Search for the cell housing the specified text and yield its [x, y] center coordinate. 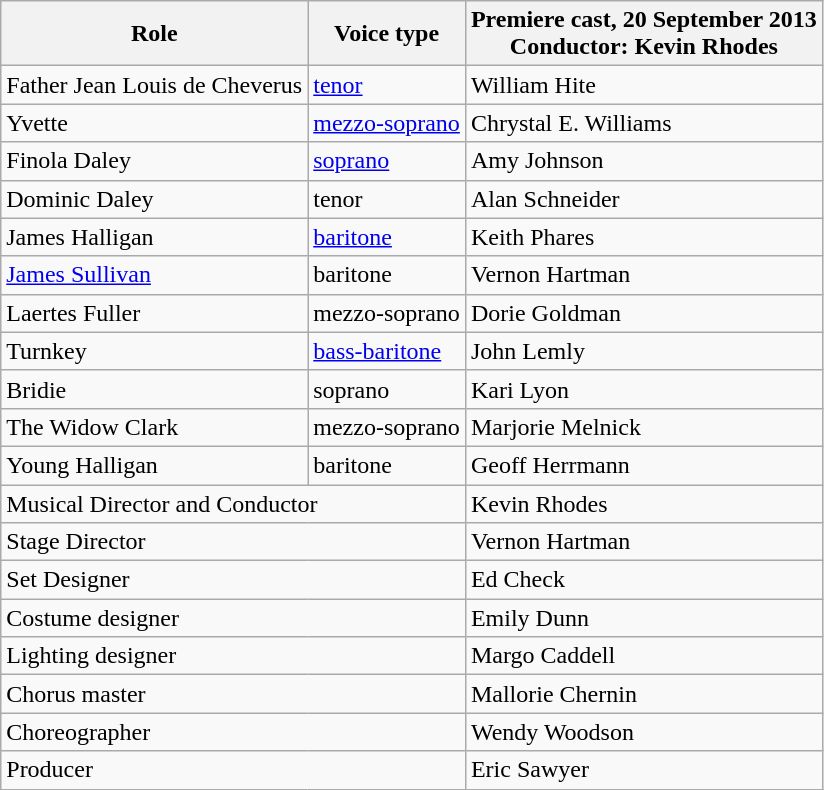
Dorie Goldman [644, 313]
Set Designer [234, 580]
Amy Johnson [644, 161]
Turnkey [154, 351]
Keith Phares [644, 237]
Mallorie Chernin [644, 694]
Musical Director and Conductor [234, 503]
Lighting designer [234, 656]
Geoff Herrmann [644, 465]
Ed Check [644, 580]
Yvette [154, 123]
Marjorie Melnick [644, 427]
Premiere cast, 20 September 2013Conductor: Kevin Rhodes [644, 34]
Choreographer [234, 732]
Chorus master [234, 694]
Role [154, 34]
Emily Dunn [644, 618]
William Hite [644, 85]
Margo Caddell [644, 656]
Bridie [154, 389]
Laertes Fuller [154, 313]
Chrystal E. Williams [644, 123]
Stage Director [234, 542]
Kari Lyon [644, 389]
Wendy Woodson [644, 732]
Finola Daley [154, 161]
Dominic Daley [154, 199]
The Widow Clark [154, 427]
Father Jean Louis de Cheverus [154, 85]
Alan Schneider [644, 199]
James Sullivan [154, 275]
bass-baritone [387, 351]
Young Halligan [154, 465]
Kevin Rhodes [644, 503]
John Lemly [644, 351]
James Halligan [154, 237]
Eric Sawyer [644, 770]
Voice type [387, 34]
Costume designer [234, 618]
Producer [234, 770]
